Identify which cell holds the provided text, then report its [x, y] central coordinate. 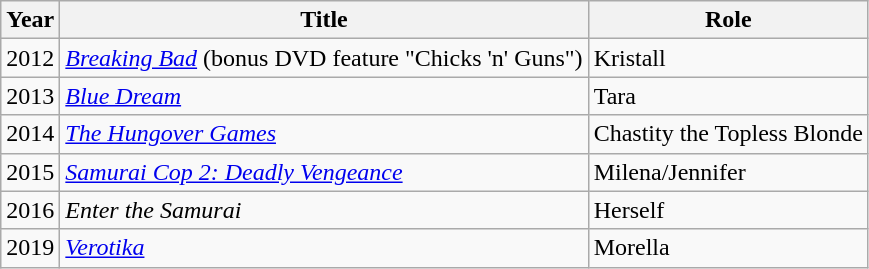
2015 [30, 172]
2019 [30, 248]
Herself [728, 210]
Role [728, 20]
Blue Dream [324, 96]
Chastity the Topless Blonde [728, 134]
2012 [30, 58]
Milena/Jennifer [728, 172]
Verotika [324, 248]
Tara [728, 96]
2014 [30, 134]
Enter the Samurai [324, 210]
Breaking Bad (bonus DVD feature "Chicks 'n' Guns") [324, 58]
2016 [30, 210]
Title [324, 20]
Year [30, 20]
Kristall [728, 58]
Morella [728, 248]
The Hungover Games [324, 134]
2013 [30, 96]
Samurai Cop 2: Deadly Vengeance [324, 172]
